Return (X, Y) of the center of cell containing provided text 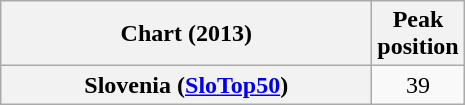
Slovenia (SloTop50) (186, 85)
Chart (2013) (186, 34)
Peakposition (418, 34)
39 (418, 85)
